Determine the (x, y) coordinate at the center of the cell enclosing the given text.  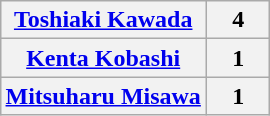
Toshiaki Kawada (103, 20)
Mitsuharu Misawa (103, 96)
4 (238, 20)
Kenta Kobashi (103, 58)
